Detect which cell encompasses the target text, then output its (x, y) center coordinate. 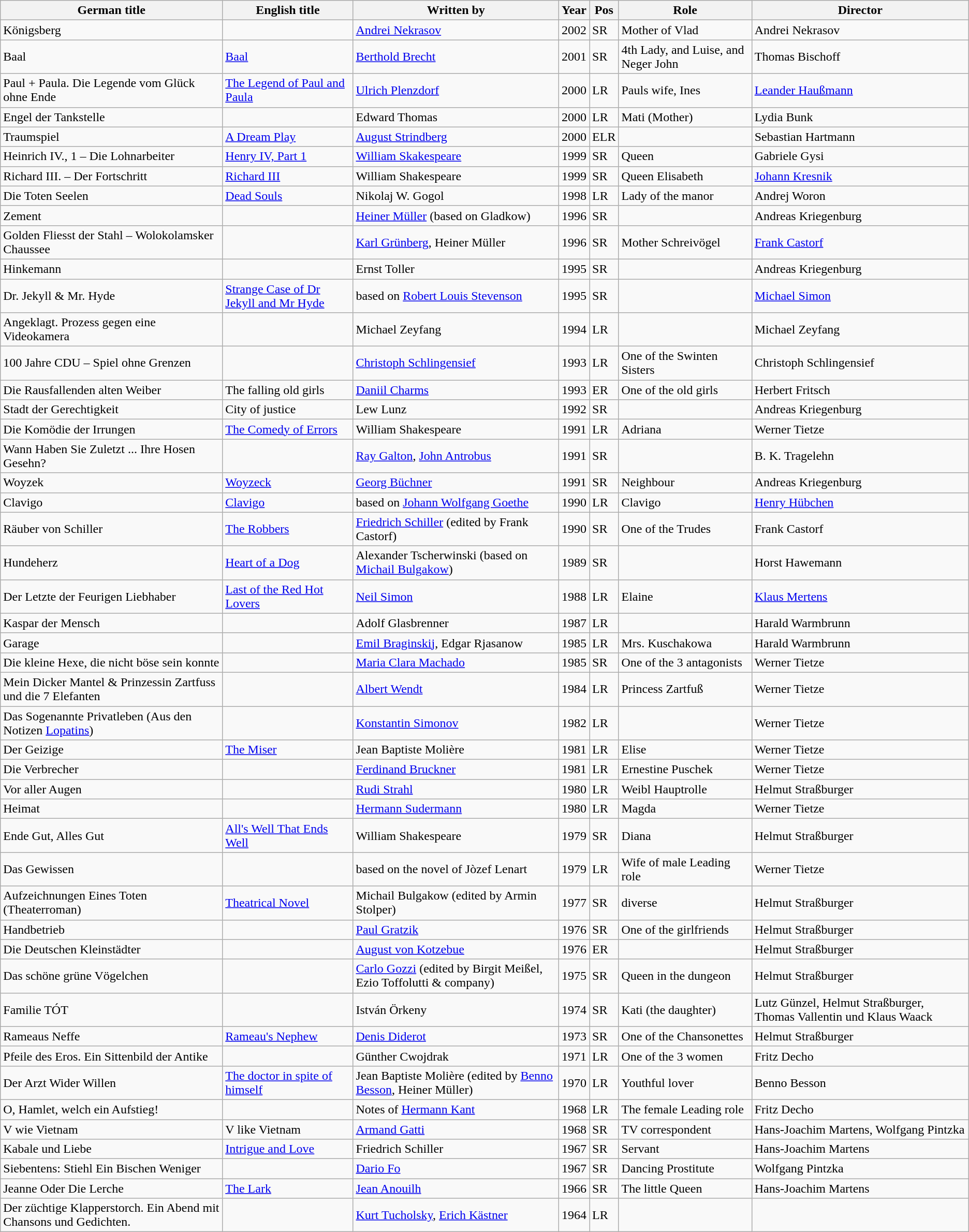
Richard III. – Der Fortschritt (112, 176)
based on Johann Wolfgang Goethe (456, 502)
One of the old girls (685, 390)
Pauls wife, Ines (685, 90)
Jeanne Oder Die Lerche (112, 1188)
Garage (112, 643)
Pos (604, 10)
Georg Büchner (456, 483)
Hermann Sudermann (456, 809)
1987 (574, 623)
1989 (574, 562)
Pfeile des Eros. Ein Sittenbild der Antike (112, 1056)
B. K. Tragelehn (860, 456)
Heiner Müller (based on Gladkow) (456, 215)
Alexander Tscherwinski (based on Michail Bulgakow) (456, 562)
Der züchtige Klapperstorch. Ein Abend mit Chansons und Gedichten. (112, 1215)
Sebastian Hartmann (860, 137)
Engel der Tankstelle (112, 117)
One of the 3 women (685, 1056)
Denis Diderot (456, 1036)
Der Arzt Wider Willen (112, 1082)
Die kleine Hexe, die nicht böse sein konnte (112, 662)
The falling old girls (288, 390)
Leander Haußmann (860, 90)
Mother of Vlad (685, 30)
The female Leading role (685, 1109)
Weibl Hauptrolle (685, 789)
Dario Fo (456, 1169)
Queen Elisabeth (685, 176)
Notes of Hermann Kant (456, 1109)
Hundeherz (112, 562)
V like Vietnam (288, 1129)
Wann Haben Sie Zuletzt ... Ihre Hosen Gesehn? (112, 456)
Räuber von Schiller (112, 529)
Jean Baptiste Molière (456, 750)
Theatrical Novel (288, 903)
Mother Schreivögel (685, 242)
Maria Clara Machado (456, 662)
Written by (456, 10)
Emil Braginskij, Edgar Rjasanow (456, 643)
ELR (604, 137)
Last of the Red Hot Lovers (288, 597)
Queen in the dungeon (685, 976)
Ernst Toller (456, 269)
Der Letzte der Feurigen Liebhaber (112, 597)
Lew Lunz (456, 410)
Woyzek (112, 483)
Intrigue and Love (288, 1149)
Angeklagt. Prozess gegen eine Videokamera (112, 329)
Year (574, 10)
1998 (574, 196)
Die Komödie der Irrungen (112, 429)
Heinrich IV., 1 – Die Lohnarbeiter (112, 156)
Neighbour (685, 483)
Kati (the daughter) (685, 1010)
Konstantin Simonov (456, 723)
Zement (112, 215)
The doctor in spite of himself (288, 1082)
Die Deutschen Kleinstädter (112, 949)
Ende Gut, Alles Gut (112, 836)
Wolfgang Pintzka (860, 1169)
Jean Anouilh (456, 1188)
Hinkemann (112, 269)
A Dream Play (288, 137)
Die Verbrecher (112, 770)
Neil Simon (456, 597)
Adolf Glasbrenner (456, 623)
1988 (574, 597)
Strange Case of Dr Jekyll and Mr Hyde (288, 295)
1966 (574, 1188)
Diana (685, 836)
Johann Kresnik (860, 176)
O, Hamlet, welch ein Aufstieg! (112, 1109)
Hans-Joachim Martens, Wolfgang Pintzka (860, 1129)
Rameaus Neffe (112, 1036)
1984 (574, 689)
Mati (Mother) (685, 117)
Ray Galton, John Antrobus (456, 456)
August Strindberg (456, 137)
One of the Trudes (685, 529)
City of justice (288, 410)
based on the novel of Jòzef Lenart (456, 869)
Dancing Prostitute (685, 1169)
The Robbers (288, 529)
One of the girlfriends (685, 930)
Königsberg (112, 30)
4th Lady, and Luise, and Neger John (685, 57)
Servant (685, 1149)
Die Toten Seelen (112, 196)
One of the 3 antagonists (685, 662)
1994 (574, 329)
Heimat (112, 809)
All's Well That Ends Well (288, 836)
Thomas Bischoff (860, 57)
1982 (574, 723)
Dead Souls (288, 196)
Rudi Strahl (456, 789)
Golden Fliesst der Stahl – Wolokolamsker Chaussee (112, 242)
based on Robert Louis Stevenson (456, 295)
TV correspondent (685, 1129)
Armand Gatti (456, 1129)
Horst Hawemann (860, 562)
William Skakespeare (456, 156)
The Legend of Paul and Paula (288, 90)
Albert Wendt (456, 689)
Das Sogenannte Privatleben (Aus den Notizen Lopatins) (112, 723)
1975 (574, 976)
Princess Zartfuß (685, 689)
Jean Baptiste Molière (edited by Benno Besson, Heiner Müller) (456, 1082)
Paul + Paula. Die Legende vom Glück ohne Ende (112, 90)
Elise (685, 750)
1974 (574, 1010)
Das schöne grüne Vögelchen (112, 976)
One of the Swinten Sisters (685, 364)
Friedrich Schiller (456, 1149)
Dr. Jekyll & Mr. Hyde (112, 295)
Friedrich Schiller (edited by Frank Castorf) (456, 529)
Kurt Tucholsky, Erich Kästner (456, 1215)
Günther Cwojdrak (456, 1056)
Vor aller Augen (112, 789)
Woyzeck (288, 483)
Henry Hübchen (860, 502)
2001 (574, 57)
Ulrich Plenzdorf (456, 90)
Elaine (685, 597)
Klaus Mertens (860, 597)
Kabale und Liebe (112, 1149)
Queen (685, 156)
Berthold Brecht (456, 57)
Familie TÓT (112, 1010)
Michael Simon (860, 295)
Mrs. Kuschakowa (685, 643)
Siebentens: Stiehl Ein Bischen Weniger (112, 1169)
Youthful lover (685, 1082)
Richard III (288, 176)
English title (288, 10)
1992 (574, 410)
Karl Grünberg, Heiner Müller (456, 242)
Herbert Fritsch (860, 390)
1971 (574, 1056)
1970 (574, 1082)
Der Geizige (112, 750)
István Örkeny (456, 1010)
V wie Vietnam (112, 1129)
Carlo Gozzi (edited by Birgit Meißel, Ezio Toffolutti & company) (456, 976)
100 Jahre CDU – Spiel ohne Grenzen (112, 364)
Mein Dicker Mantel & Prinzessin Zartfuss und die 7 Elefanten (112, 689)
2002 (574, 30)
diverse (685, 903)
Henry IV, Part 1 (288, 156)
Daniil Charms (456, 390)
Aufzeichnungen Eines Toten (Theaterroman) (112, 903)
Andrej Woron (860, 196)
1964 (574, 1215)
Wife of male Leading role (685, 869)
German title (112, 10)
Magda (685, 809)
Kaspar der Mensch (112, 623)
Lydia Bunk (860, 117)
Nikolaj W. Gogol (456, 196)
Rameau's Nephew (288, 1036)
Michail Bulgakow (edited by Armin Stolper) (456, 903)
Traumspiel (112, 137)
August von Kotzebue (456, 949)
Heart of a Dog (288, 562)
Paul Gratzik (456, 930)
The Comedy of Errors (288, 429)
Ferdinand Bruckner (456, 770)
Gabriele Gysi (860, 156)
Adriana (685, 429)
Das Gewissen (112, 869)
The Lark (288, 1188)
Director (860, 10)
Role (685, 10)
The little Queen (685, 1188)
Lutz Günzel, Helmut Straßburger, Thomas Vallentin und Klaus Waack (860, 1010)
Edward Thomas (456, 117)
Die Rausfallenden alten Weiber (112, 390)
1977 (574, 903)
Ernestine Puschek (685, 770)
Benno Besson (860, 1082)
Lady of the manor (685, 196)
Stadt der Gerechtigkeit (112, 410)
1973 (574, 1036)
Handbetrieb (112, 930)
The Miser (288, 750)
One of the Chansonettes (685, 1036)
